Locate the cell with the specified text and output its [X, Y] center coordinate. 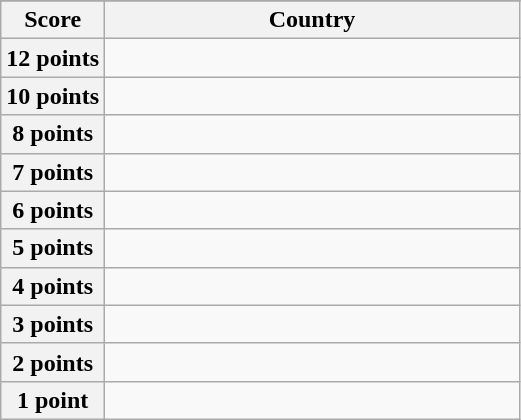
10 points [53, 96]
5 points [53, 248]
8 points [53, 134]
7 points [53, 172]
Score [53, 20]
12 points [53, 58]
2 points [53, 362]
Country [312, 20]
3 points [53, 324]
4 points [53, 286]
1 point [53, 400]
6 points [53, 210]
